Search for the cell housing the specified text and yield its (x, y) center coordinate. 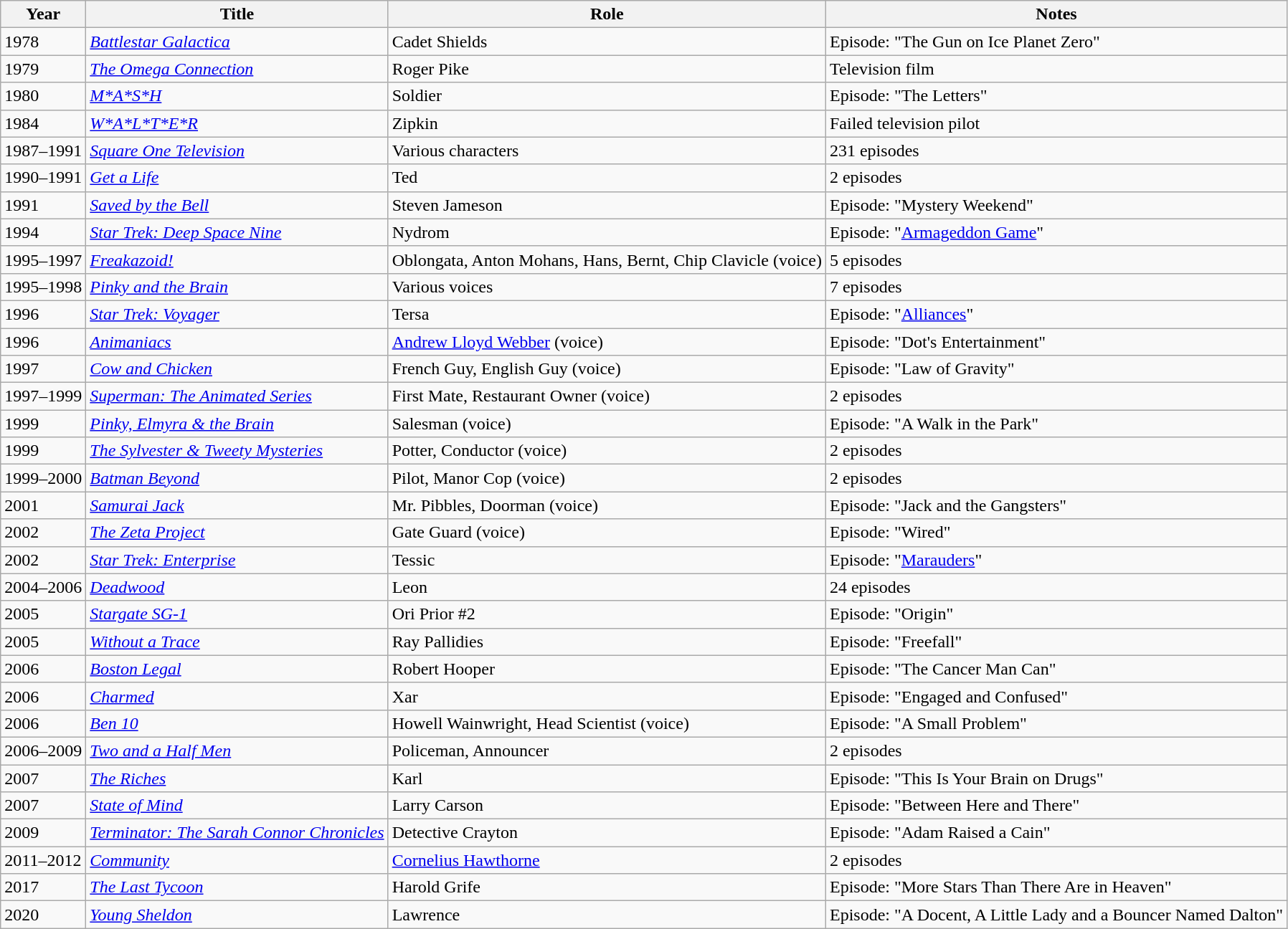
Episode: "Jack and the Gangsters" (1056, 505)
2009 (43, 833)
Tessic (607, 560)
2006–2009 (43, 751)
Charmed (237, 696)
Nydrom (607, 232)
Community (237, 860)
Freakazoid! (237, 259)
State of Mind (237, 806)
Detective Crayton (607, 833)
Various voices (607, 287)
French Guy, English Guy (voice) (607, 369)
Lawrence (607, 915)
Episode: "A Docent, A Little Lady and a Bouncer Named Dalton" (1056, 915)
1991 (43, 205)
Stargate SG-1 (237, 614)
Episode: "Armageddon Game" (1056, 232)
Cornelius Hawthorne (607, 860)
Zipkin (607, 123)
Potter, Conductor (voice) (607, 451)
1979 (43, 69)
Episode: "The Letters" (1056, 96)
Episode: "Wired" (1056, 533)
Various characters (607, 151)
24 episodes (1056, 587)
Terminator: The Sarah Connor Chronicles (237, 833)
Xar (607, 696)
Mr. Pibbles, Doorman (voice) (607, 505)
Ted (607, 178)
Ori Prior #2 (607, 614)
Andrew Lloyd Webber (voice) (607, 342)
Boston Legal (237, 669)
First Mate, Restaurant Owner (voice) (607, 396)
Ray Pallidies (607, 642)
2020 (43, 915)
Superman: The Animated Series (237, 396)
Howell Wainwright, Head Scientist (voice) (607, 723)
Soldier (607, 96)
2011–2012 (43, 860)
1978 (43, 42)
2017 (43, 887)
Role (607, 14)
The Omega Connection (237, 69)
1999–2000 (43, 478)
Episode: "Mystery Weekend" (1056, 205)
Episode: "Marauders" (1056, 560)
1997–1999 (43, 396)
Episode: "Dot's Entertainment" (1056, 342)
The Sylvester & Tweety Mysteries (237, 451)
Salesman (voice) (607, 424)
Episode: "This Is Your Brain on Drugs" (1056, 778)
1995–1997 (43, 259)
Episode: "More Stars Than There Are in Heaven" (1056, 887)
Pinky, Elmyra & the Brain (237, 424)
Star Trek: Enterprise (237, 560)
Without a Trace (237, 642)
231 episodes (1056, 151)
Episode: "Engaged and Confused" (1056, 696)
Failed television pilot (1056, 123)
Larry Carson (607, 806)
Policeman, Announcer (607, 751)
Notes (1056, 14)
The Last Tycoon (237, 887)
Get a Life (237, 178)
Episode: "The Cancer Man Can" (1056, 669)
Star Trek: Deep Space Nine (237, 232)
Steven Jameson (607, 205)
Episode: "Origin" (1056, 614)
Pinky and the Brain (237, 287)
1995–1998 (43, 287)
Square One Television (237, 151)
Episode: "Freefall" (1056, 642)
7 episodes (1056, 287)
1990–1991 (43, 178)
M*A*S*H (237, 96)
Deadwood (237, 587)
Harold Grife (607, 887)
Episode: "Alliances" (1056, 314)
Pilot, Manor Cop (voice) (607, 478)
Oblongata, Anton Mohans, Hans, Bernt, Chip Clavicle (voice) (607, 259)
1997 (43, 369)
Tersa (607, 314)
Episode: "A Small Problem" (1056, 723)
Gate Guard (voice) (607, 533)
Television film (1056, 69)
Cadet Shields (607, 42)
1984 (43, 123)
2004–2006 (43, 587)
Year (43, 14)
Two and a Half Men (237, 751)
Episode: "Adam Raised a Cain" (1056, 833)
Title (237, 14)
Episode: "A Walk in the Park" (1056, 424)
Animaniacs (237, 342)
Battlestar Galactica (237, 42)
The Riches (237, 778)
Saved by the Bell (237, 205)
W*A*L*T*E*R (237, 123)
Leon (607, 587)
Star Trek: Voyager (237, 314)
Cow and Chicken (237, 369)
Karl (607, 778)
Samurai Jack (237, 505)
2001 (43, 505)
5 episodes (1056, 259)
1994 (43, 232)
Young Sheldon (237, 915)
Roger Pike (607, 69)
The Zeta Project (237, 533)
Robert Hooper (607, 669)
1987–1991 (43, 151)
Ben 10 (237, 723)
Episode: "Between Here and There" (1056, 806)
Episode: "Law of Gravity" (1056, 369)
Episode: "The Gun on Ice Planet Zero" (1056, 42)
Batman Beyond (237, 478)
1980 (43, 96)
